Detect which cell encompasses the target text, then output its [x, y] center coordinate. 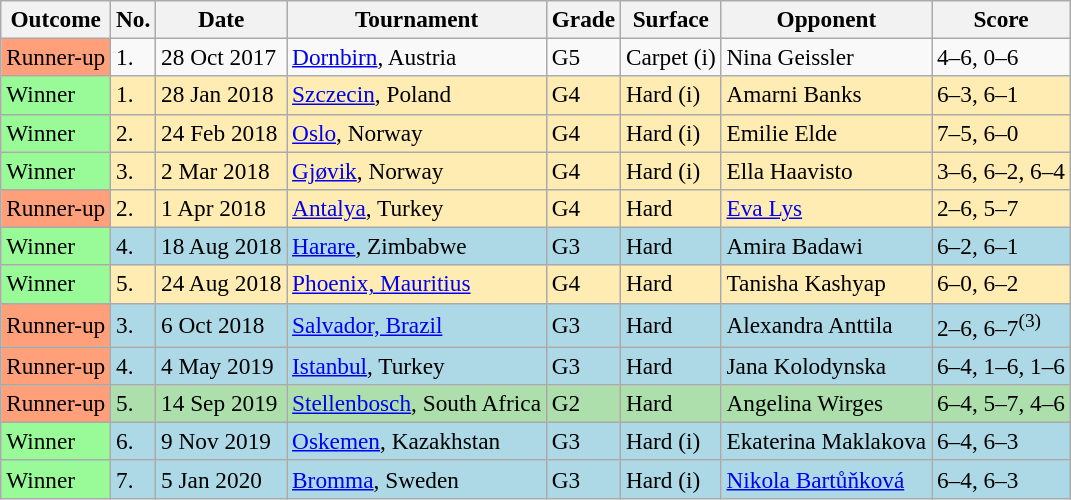
28 Oct 2017 [222, 57]
6–4, 1–6, 1–6 [1002, 366]
Tanisha Kashyap [826, 284]
Nikola Bartůňková [826, 479]
Opponent [826, 19]
6. [134, 441]
Tournament [417, 19]
Angelina Wirges [826, 403]
2–6, 5–7 [1002, 208]
24 Aug 2018 [222, 284]
Grade [583, 19]
Harare, Zimbabwe [417, 246]
Outcome [56, 19]
Antalya, Turkey [417, 208]
G2 [583, 403]
1 Apr 2018 [222, 208]
Oslo, Norway [417, 133]
Emilie Elde [826, 133]
G5 [583, 57]
2 Mar 2018 [222, 170]
No. [134, 19]
Amarni Banks [826, 95]
6 Oct 2018 [222, 325]
Salvador, Brazil [417, 325]
Bromma, Sweden [417, 479]
Phoenix, Mauritius [417, 284]
Dornbirn, Austria [417, 57]
6–2, 6–1 [1002, 246]
Score [1002, 19]
Ella Haavisto [826, 170]
7. [134, 479]
Nina Geissler [826, 57]
7–5, 6–0 [1002, 133]
18 Aug 2018 [222, 246]
Eva Lys [826, 208]
Alexandra Anttila [826, 325]
28 Jan 2018 [222, 95]
Istanbul, Turkey [417, 366]
4 May 2019 [222, 366]
Gjøvik, Norway [417, 170]
6–3, 6–1 [1002, 95]
6–4, 5–7, 4–6 [1002, 403]
Date [222, 19]
14 Sep 2019 [222, 403]
9 Nov 2019 [222, 441]
24 Feb 2018 [222, 133]
4–6, 0–6 [1002, 57]
Stellenbosch, South Africa [417, 403]
5 Jan 2020 [222, 479]
2–6, 6–7(3) [1002, 325]
Amira Badawi [826, 246]
Carpet (i) [672, 57]
3–6, 6–2, 6–4 [1002, 170]
Jana Kolodynska [826, 366]
Szczecin, Poland [417, 95]
6–0, 6–2 [1002, 284]
Oskemen, Kazakhstan [417, 441]
Surface [672, 19]
Ekaterina Maklakova [826, 441]
